Capture the cell that displays the provided text and extract its (x, y) central coordinate. 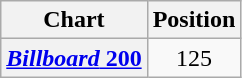
Chart (74, 20)
Position (194, 20)
Billboard 200 (74, 58)
125 (194, 58)
